Find where the given text appears and provide that cell's center as (x, y) coordinate. 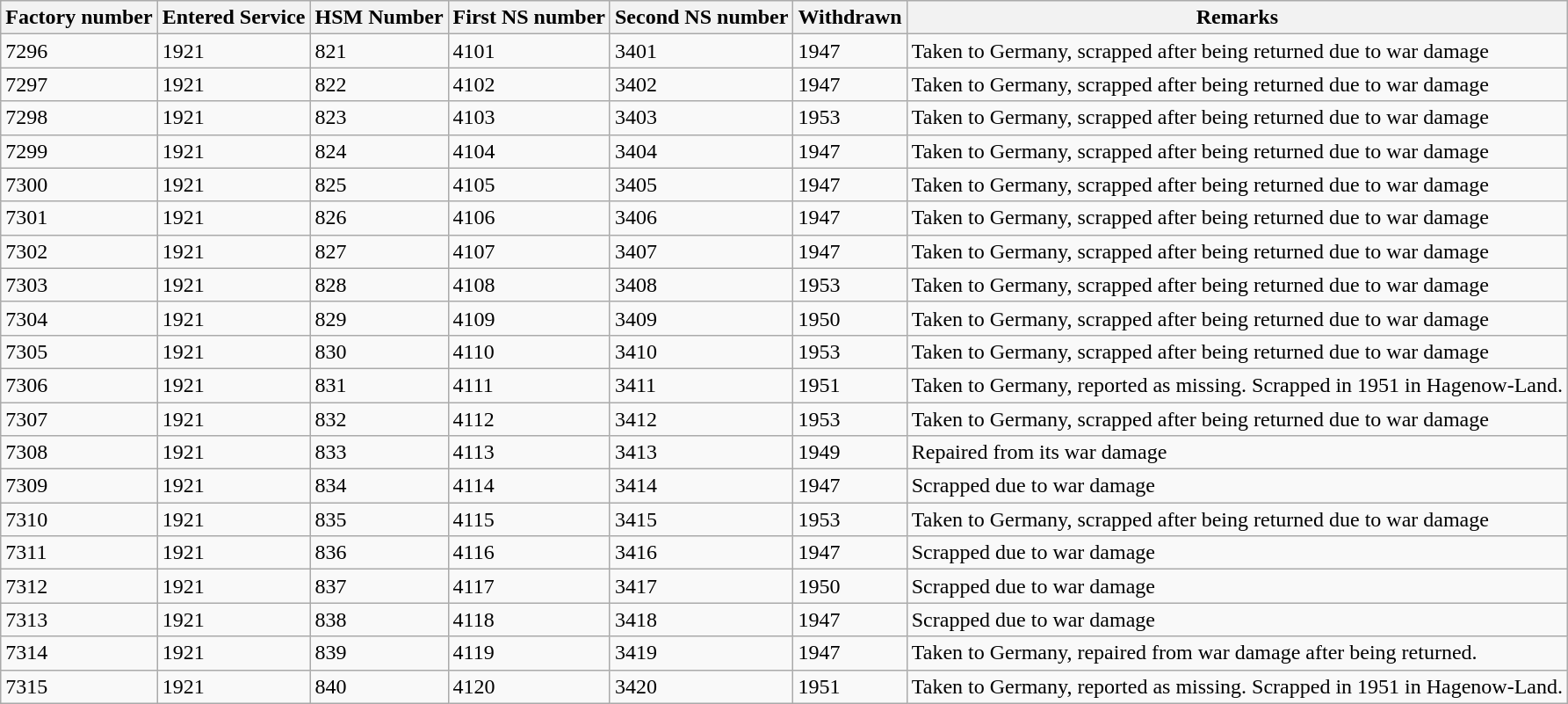
7303 (79, 285)
7301 (79, 218)
Withdrawn (850, 18)
4105 (529, 185)
4114 (529, 486)
828 (379, 285)
4115 (529, 519)
7311 (79, 553)
3407 (701, 251)
7300 (79, 185)
Repaired from its war damage (1237, 453)
4107 (529, 251)
7297 (79, 84)
7299 (79, 151)
1949 (850, 453)
4111 (529, 385)
4104 (529, 151)
821 (379, 51)
7314 (79, 653)
4106 (529, 218)
7310 (79, 519)
832 (379, 419)
833 (379, 453)
838 (379, 620)
4109 (529, 318)
4108 (529, 285)
4110 (529, 352)
4116 (529, 553)
834 (379, 486)
826 (379, 218)
3401 (701, 51)
3415 (701, 519)
4102 (529, 84)
3412 (701, 419)
836 (379, 553)
Taken to Germany, repaired from war damage after being returned. (1237, 653)
3404 (701, 151)
7302 (79, 251)
7315 (79, 686)
3402 (701, 84)
4117 (529, 586)
823 (379, 118)
3408 (701, 285)
HSM Number (379, 18)
7312 (79, 586)
4113 (529, 453)
827 (379, 251)
839 (379, 653)
7307 (79, 419)
3413 (701, 453)
7304 (79, 318)
3417 (701, 586)
825 (379, 185)
4120 (529, 686)
7313 (79, 620)
3409 (701, 318)
First NS number (529, 18)
3420 (701, 686)
831 (379, 385)
840 (379, 686)
830 (379, 352)
4103 (529, 118)
3410 (701, 352)
3405 (701, 185)
3403 (701, 118)
837 (379, 586)
7305 (79, 352)
7296 (79, 51)
3411 (701, 385)
4119 (529, 653)
Factory number (79, 18)
4118 (529, 620)
3414 (701, 486)
835 (379, 519)
3416 (701, 553)
7308 (79, 453)
829 (379, 318)
3418 (701, 620)
Second NS number (701, 18)
3406 (701, 218)
4112 (529, 419)
Entered Service (234, 18)
3419 (701, 653)
7309 (79, 486)
7298 (79, 118)
822 (379, 84)
4101 (529, 51)
Remarks (1237, 18)
7306 (79, 385)
824 (379, 151)
